Search for the cell housing the specified text and yield its (x, y) center coordinate. 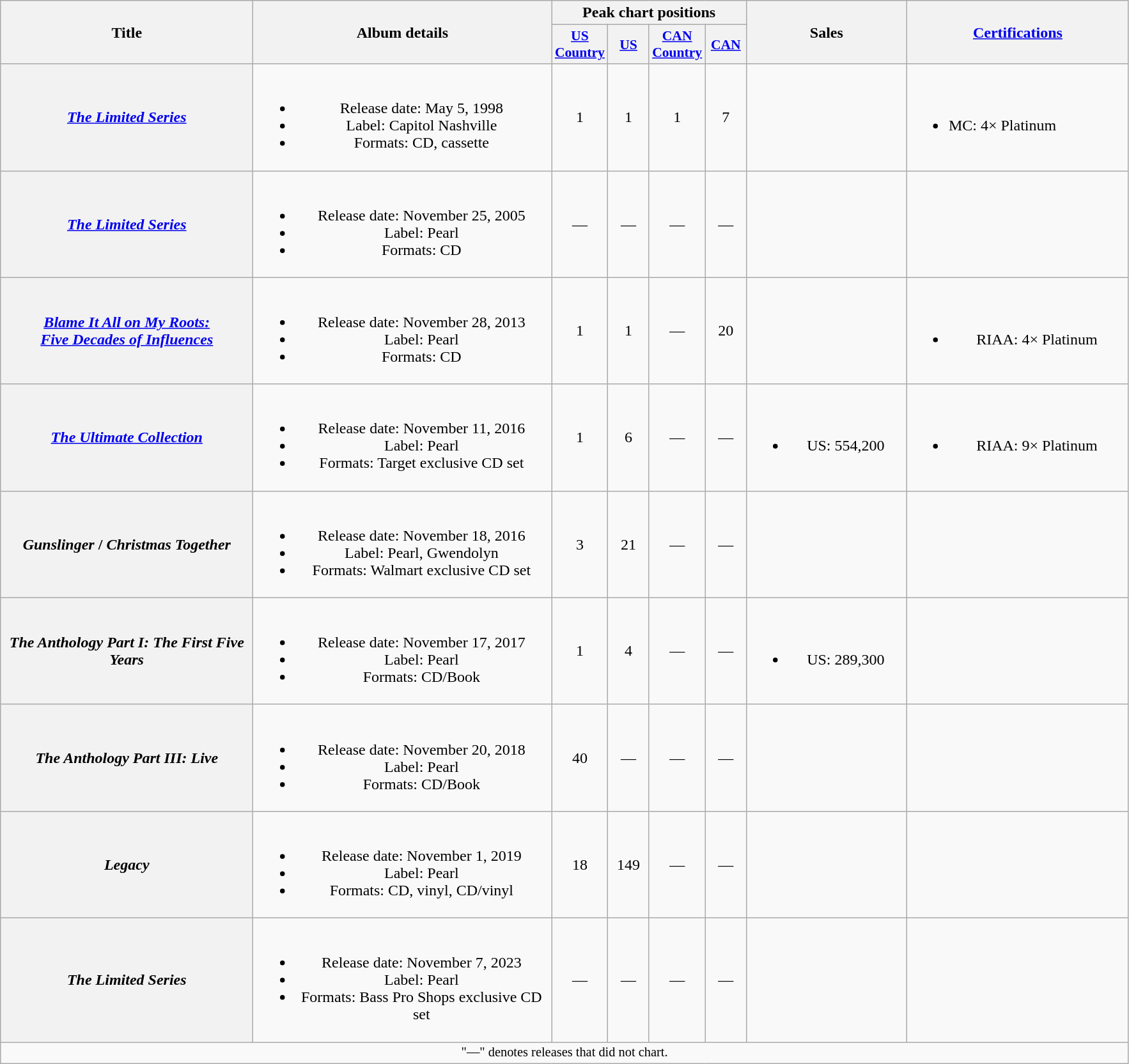
4 (628, 651)
RIAA: 4× Platinum (1018, 331)
MC: 4× Platinum (1018, 118)
US: 289,300 (826, 651)
RIAA: 9× Platinum (1018, 437)
Release date: May 5, 1998Label: Capitol NashvilleFormats: CD, cassette (403, 118)
"—" denotes releases that did not chart. (565, 1052)
Blame It All on My Roots:Five Decades of Influences (127, 331)
7 (726, 118)
20 (726, 331)
The Anthology Part I: The First Five Years (127, 651)
Release date: November 20, 2018Label: PearlFormats: CD/Book (403, 758)
Release date: November 17, 2017Label: PearlFormats: CD/Book (403, 651)
40 (580, 758)
Legacy (127, 864)
CAN (726, 45)
149 (628, 864)
18 (580, 864)
US (628, 45)
Gunslinger / Christmas Together (127, 544)
6 (628, 437)
Certifications (1018, 32)
Release date: November 28, 2013Label: PearlFormats: CD (403, 331)
Release date: November 1, 2019Label: PearlFormats: CD, vinyl, CD/vinyl (403, 864)
Peak chart positions (649, 13)
Album details (403, 32)
US: 554,200 (826, 437)
The Ultimate Collection (127, 437)
Release date: November 25, 2005Label: PearlFormats: CD (403, 224)
US Country (580, 45)
21 (628, 544)
Title (127, 32)
The Anthology Part III: Live (127, 758)
Sales (826, 32)
3 (580, 544)
CAN Country (677, 45)
Release date: November 11, 2016Label: PearlFormats: Target exclusive CD set (403, 437)
Release date: November 18, 2016Label: Pearl, GwendolynFormats: Walmart exclusive CD set (403, 544)
Release date: November 7, 2023Label: PearlFormats: Bass Pro Shops exclusive CD set (403, 980)
